Pinpoint the cell where the given text exists, returning its (x, y) midpoint coordinate. 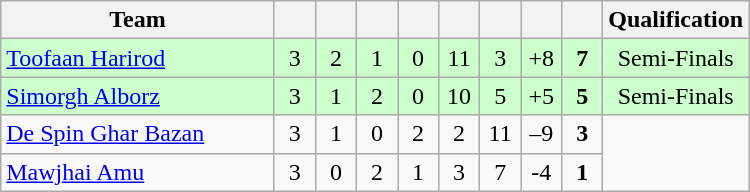
–9 (542, 134)
10 (460, 96)
Simorgh Alborz (138, 96)
Mawjhai Amu (138, 172)
Team (138, 20)
Toofaan Harirod (138, 58)
Qualification (676, 20)
+5 (542, 96)
-4 (542, 172)
+8 (542, 58)
De Spin Ghar Bazan (138, 134)
